Provide the (X, Y) coordinate of the cell's center where the given text is located.  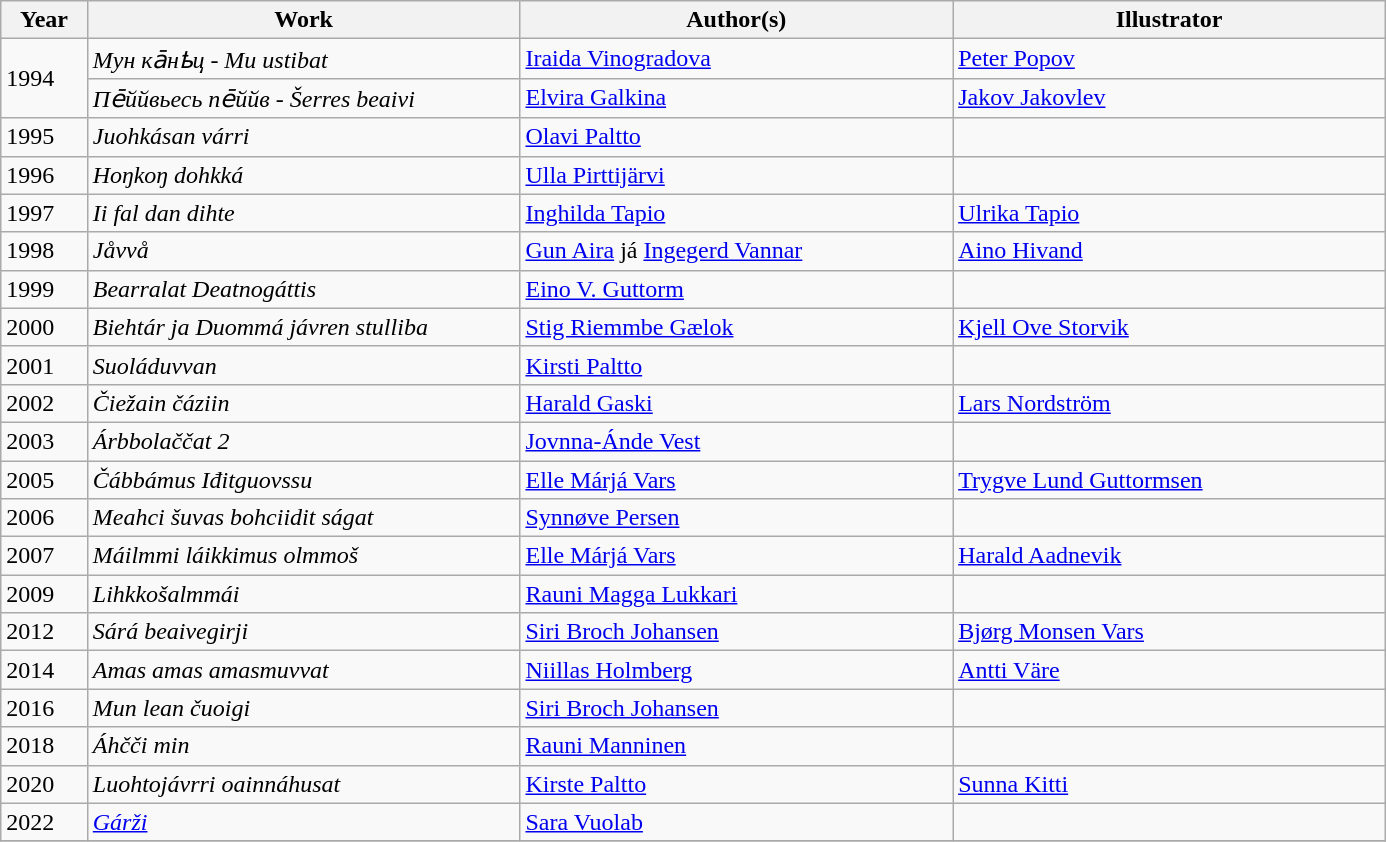
2001 (44, 365)
Ii fal dan dihte (304, 213)
Kirste Paltto (736, 784)
Kirsti Paltto (736, 365)
1997 (44, 213)
1998 (44, 251)
2007 (44, 556)
1996 (44, 175)
Lihkkošalmmái (304, 594)
Jovnna-Ánde Vest (736, 441)
Hoŋkoŋ dohkká (304, 175)
Bearralat Deatnogáttis (304, 289)
Sunna Kitti (1170, 784)
Synnøve Persen (736, 518)
Gun Aira já Ingegerd Vannar (736, 251)
Suoláduvvan (304, 365)
1995 (44, 137)
Author(s) (736, 20)
Árbbolaččat 2 (304, 441)
Lars Nordström (1170, 403)
Gárži (304, 822)
2022 (44, 822)
Ulrika Tapio (1170, 213)
Illustrator (1170, 20)
Antti Väre (1170, 670)
2003 (44, 441)
Eino V. Guttorm (736, 289)
Пе̄ййвьесь пе̄ййв - Šerres beaivi (304, 98)
Meahci šuvas bohciidit ságat (304, 518)
2006 (44, 518)
2016 (44, 708)
Jakov Jakovlev (1170, 98)
Stig Riemmbe Gælok (736, 327)
Harald Gaski (736, 403)
Bjørg Monsen Vars (1170, 632)
1994 (44, 78)
Amas amas amasmuvvat (304, 670)
Aino Hivand (1170, 251)
2000 (44, 327)
Biehtár ja Duommá jávren stulliba (304, 327)
2014 (44, 670)
Máilmmi láikkimus olmmoš (304, 556)
2009 (44, 594)
Ulla Pirttijärvi (736, 175)
Peter Popov (1170, 59)
1999 (44, 289)
Mun lean čuoigi (304, 708)
Jåvvå (304, 251)
Work (304, 20)
Rauni Manninen (736, 746)
Kjell Ove Storvik (1170, 327)
2002 (44, 403)
Elvira Galkina (736, 98)
Luohtojávrri oainnáhusat (304, 784)
Trygve Lund Guttormsen (1170, 479)
Sara Vuolab (736, 822)
Olavi Paltto (736, 137)
Harald Aadnevik (1170, 556)
2005 (44, 479)
Niillas Holmberg (736, 670)
Čiežain čáziin (304, 403)
Inghilda Tapio (736, 213)
2012 (44, 632)
Rauni Magga Lukkari (736, 594)
Year (44, 20)
2020 (44, 784)
2018 (44, 746)
Мун ка̄нҍц - Mu ustibat (304, 59)
Juohkásan várri (304, 137)
Čábbámus Iđitguovssu (304, 479)
Áhčči min (304, 746)
Sárá beaivegirji (304, 632)
Iraida Vinogradova (736, 59)
